From the cell containing the given text, extract its center point as [X, Y] coordinate. 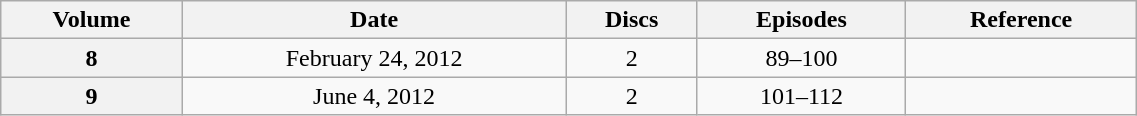
February 24, 2012 [374, 58]
8 [92, 58]
89–100 [801, 58]
9 [92, 96]
Discs [632, 20]
Episodes [801, 20]
June 4, 2012 [374, 96]
101–112 [801, 96]
Date [374, 20]
Volume [92, 20]
Reference [1020, 20]
